For the text-containing cell, return its midpoint in (x, y) coordinate format. 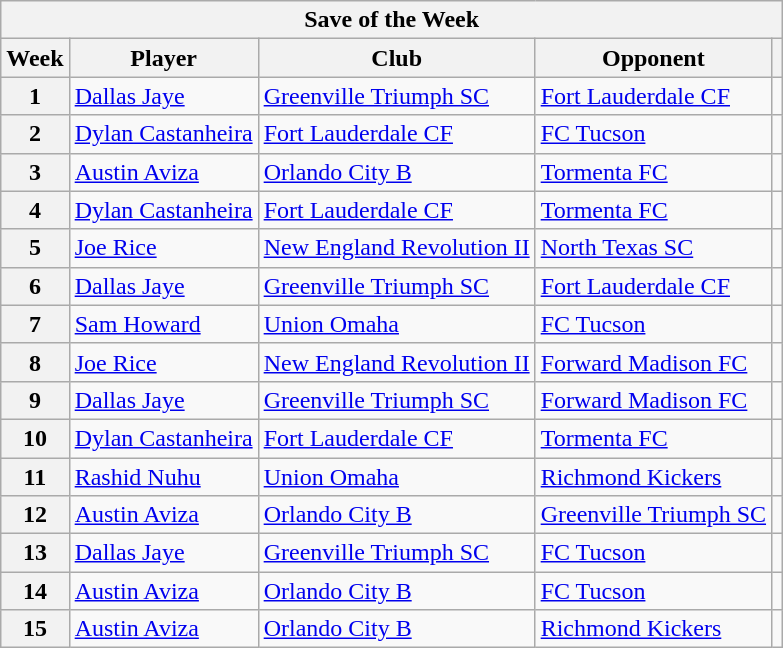
7 (35, 324)
Week (35, 58)
Opponent (653, 58)
Rashid Nuhu (164, 477)
8 (35, 362)
Player (164, 58)
3 (35, 172)
2 (35, 134)
14 (35, 591)
13 (35, 553)
Club (396, 58)
10 (35, 438)
11 (35, 477)
9 (35, 400)
15 (35, 629)
Save of the Week (392, 20)
6 (35, 286)
12 (35, 515)
4 (35, 210)
1 (35, 96)
North Texas SC (653, 248)
5 (35, 248)
Sam Howard (164, 324)
